Identify which cell holds the provided text, then report its (x, y) central coordinate. 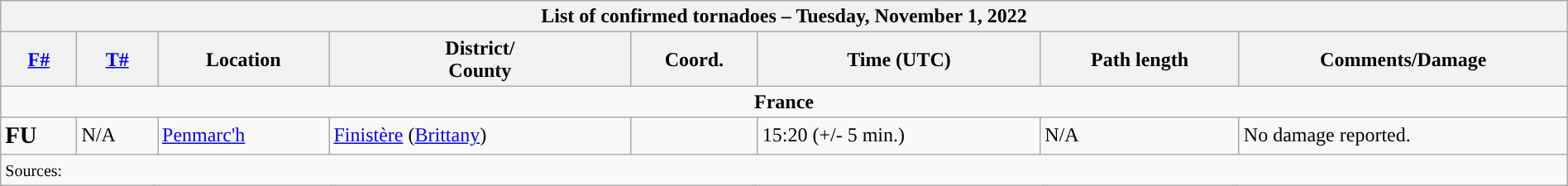
T# (117, 60)
District/County (480, 60)
15:20 (+/- 5 min.) (899, 136)
Sources: (784, 169)
Time (UTC) (899, 60)
FU (39, 136)
List of confirmed tornadoes – Tuesday, November 1, 2022 (784, 17)
Finistère (Brittany) (480, 136)
Location (243, 60)
Comments/Damage (1403, 60)
Path length (1140, 60)
No damage reported. (1403, 136)
Penmarc'h (243, 136)
Coord. (695, 60)
F# (39, 60)
France (784, 102)
